Find where the given text appears and provide that cell's center as (X, Y) coordinate. 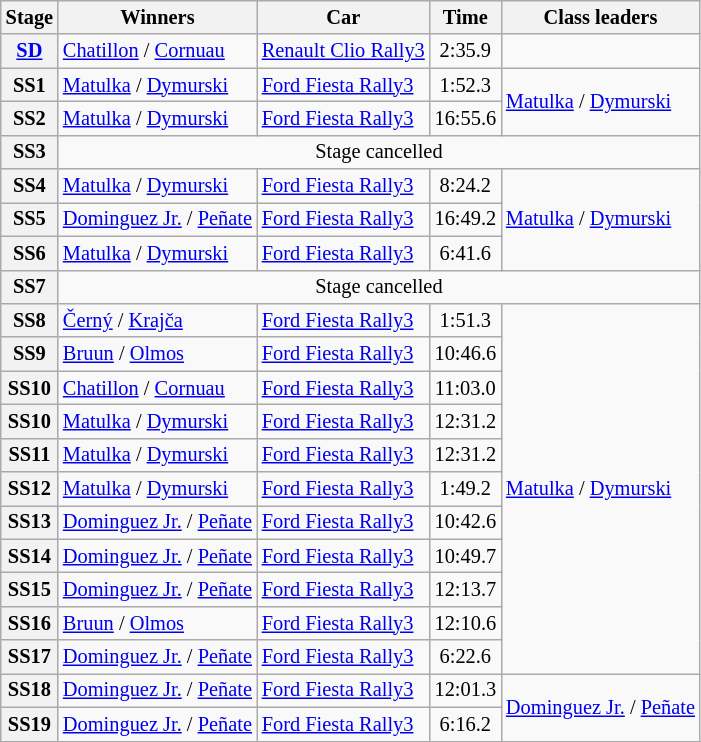
SS13 (30, 522)
10:46.6 (466, 354)
SS2 (30, 118)
12:01.3 (466, 690)
SS12 (30, 489)
SS7 (30, 287)
SS6 (30, 253)
SS18 (30, 690)
SS11 (30, 455)
1:51.3 (466, 320)
Černý / Krajča (158, 320)
2:35.9 (466, 51)
SS17 (30, 657)
SD (30, 51)
Winners (158, 17)
SS8 (30, 320)
SS14 (30, 556)
SS5 (30, 219)
SS16 (30, 623)
8:24.2 (466, 186)
1:49.2 (466, 489)
Renault Clio Rally3 (344, 51)
Time (466, 17)
SS15 (30, 589)
SS3 (30, 152)
12:13.7 (466, 589)
Stage (30, 17)
6:41.6 (466, 253)
11:03.0 (466, 388)
SS4 (30, 186)
10:42.6 (466, 522)
16:55.6 (466, 118)
SS9 (30, 354)
6:22.6 (466, 657)
12:10.6 (466, 623)
16:49.2 (466, 219)
Class leaders (600, 17)
6:16.2 (466, 724)
10:49.7 (466, 556)
SS1 (30, 85)
SS19 (30, 724)
Car (344, 17)
1:52.3 (466, 85)
